Search for the cell housing the specified text and yield its (X, Y) center coordinate. 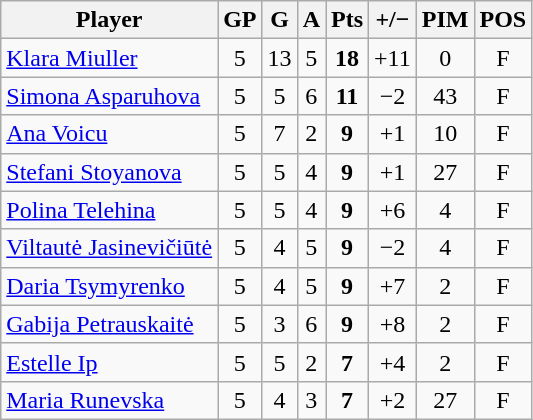
POS (503, 20)
+8 (393, 324)
Ana Voicu (110, 134)
+2 (393, 400)
+7 (393, 286)
A (311, 20)
Daria Tsymyrenko (110, 286)
+11 (393, 58)
Player (110, 20)
43 (445, 96)
G (280, 20)
11 (348, 96)
+4 (393, 362)
+/− (393, 20)
+6 (393, 210)
Polina Telehina (110, 210)
0 (445, 58)
GP (240, 20)
Maria Runevska (110, 400)
Stefani Stoyanova (110, 172)
10 (445, 134)
13 (280, 58)
Estelle Ip (110, 362)
Viltautė Jasinevičiūtė (110, 248)
Simona Asparuhova (110, 96)
Pts (348, 20)
Gabija Petrauskaitė (110, 324)
PIM (445, 20)
Klara Miuller (110, 58)
18 (348, 58)
